Extract the (x, y) coordinate from the center of the cell holding the provided text.  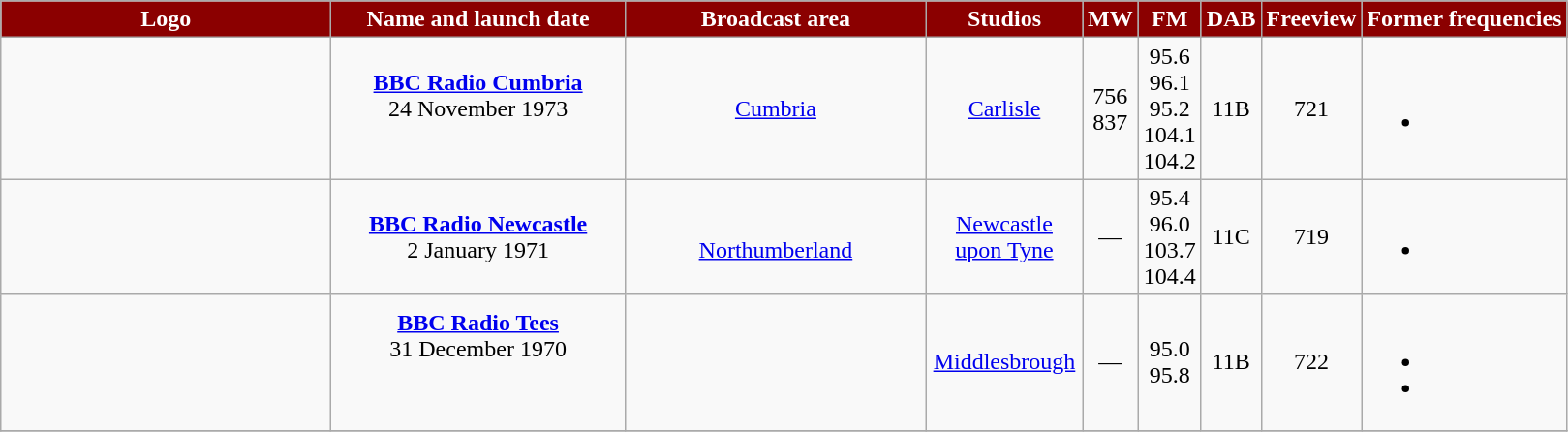
Broadcast area (775, 19)
11C (1231, 236)
95.696.195.2104.1104.2 (1170, 108)
BBC Radio Newcastle2 January 1971 (478, 236)
FM (1170, 19)
Freeview (1311, 19)
756837 (1111, 108)
722 (1311, 362)
Newcastle upon Tyne (1003, 236)
Cumbria (775, 108)
721 (1311, 108)
DAB (1231, 19)
BBC Radio Tees31 December 1970 (478, 362)
Studios (1003, 19)
Logo (167, 19)
BBC Radio Cumbria24 November 1973 (478, 108)
95.095.8 (1170, 362)
Name and launch date (478, 19)
95.496.0103.7104.4 (1170, 236)
Former frequencies (1464, 19)
Northumberland (775, 236)
719 (1311, 236)
Middlesbrough (1003, 362)
MW (1111, 19)
Carlisle (1003, 108)
